Extract the (X, Y) coordinate from the center of the cell holding the provided text.  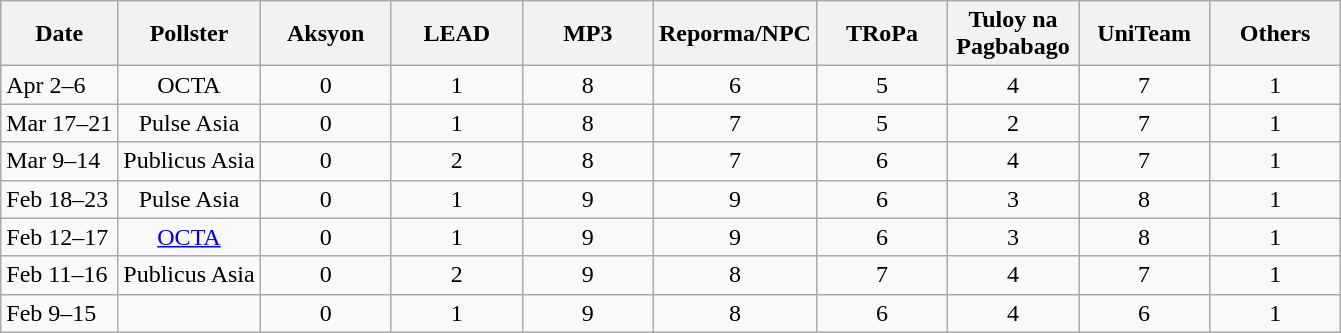
Date (60, 34)
Mar 9–14 (60, 161)
Feb 9–15 (60, 313)
UniTeam (1144, 34)
Pollster (189, 34)
Others (1276, 34)
MP3 (588, 34)
Apr 2–6 (60, 85)
LEAD (456, 34)
TRoPa (882, 34)
Feb 12–17 (60, 237)
Reporma/NPC (734, 34)
Aksyon (326, 34)
Mar 17–21 (60, 123)
Feb 18–23 (60, 199)
Feb 11–16 (60, 275)
Tuloy na Pagbabago (1012, 34)
